Scan for the cell matching the given text and deliver its [X, Y] coordinate at center. 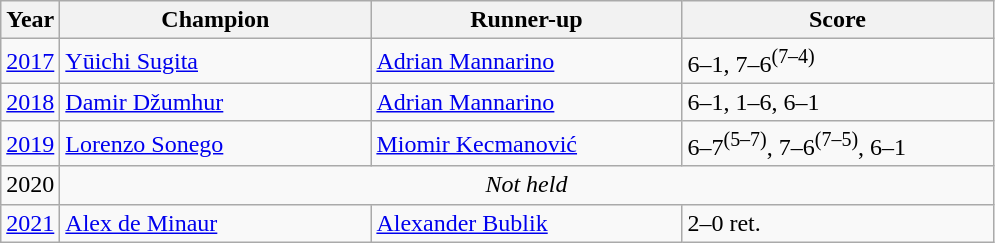
Not held [526, 185]
2021 [30, 223]
Damir Džumhur [216, 102]
Year [30, 20]
2020 [30, 185]
6–1, 7–6(7–4) [838, 62]
Score [838, 20]
6–7(5–7), 7–6(7–5), 6–1 [838, 144]
2018 [30, 102]
Yūichi Sugita [216, 62]
2017 [30, 62]
2019 [30, 144]
2–0 ret. [838, 223]
Alexander Bublik [526, 223]
Alex de Minaur [216, 223]
Runner-up [526, 20]
Miomir Kecmanović [526, 144]
Champion [216, 20]
6–1, 1–6, 6–1 [838, 102]
Lorenzo Sonego [216, 144]
